Output the [x, y] coordinate of the center of the cell containing the given text.  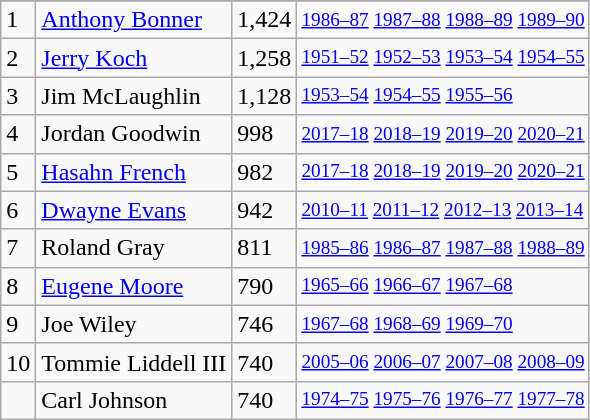
998 [264, 134]
746 [264, 324]
2005–06 2006–07 2007–08 2008–09 [443, 362]
2 [18, 58]
4 [18, 134]
1953–54 1954–55 1955–56 [443, 96]
7 [18, 248]
790 [264, 286]
6 [18, 210]
3 [18, 96]
1,128 [264, 96]
5 [18, 172]
Jerry Koch [134, 58]
Eugene Moore [134, 286]
1965–66 1966–67 1967–68 [443, 286]
Carl Johnson [134, 400]
Joe Wiley [134, 324]
2010–11 2011–12 2012–13 2013–14 [443, 210]
Jordan Goodwin [134, 134]
1 [18, 20]
9 [18, 324]
Dwayne Evans [134, 210]
1985–86 1986–87 1987–88 1988–89 [443, 248]
1967–68 1968–69 1969–70 [443, 324]
Tommie Liddell III [134, 362]
1986–87 1987–88 1988–89 1989–90 [443, 20]
1,424 [264, 20]
982 [264, 172]
1,258 [264, 58]
10 [18, 362]
Hasahn French [134, 172]
1974–75 1975–76 1976–77 1977–78 [443, 400]
Jim McLaughlin [134, 96]
942 [264, 210]
1951–52 1952–53 1953–54 1954–55 [443, 58]
Roland Gray [134, 248]
811 [264, 248]
8 [18, 286]
Anthony Bonner [134, 20]
